Find where the given text appears and provide that cell's center as [x, y] coordinate. 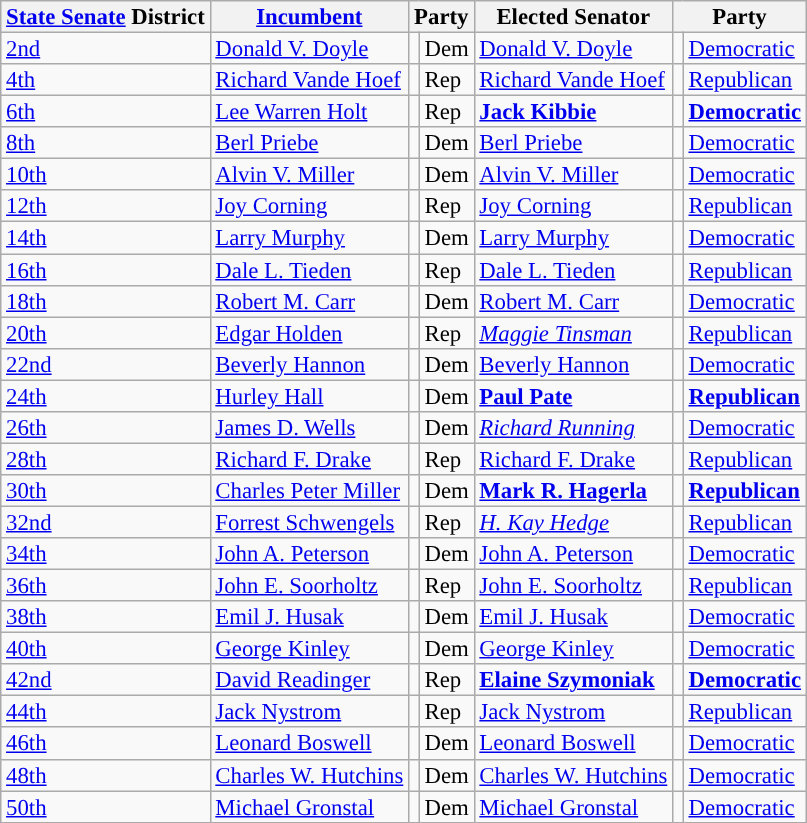
David Readinger [310, 680]
48th [106, 775]
Mark R. Hagerla [574, 491]
4th [106, 80]
34th [106, 554]
50th [106, 807]
State Senate District [106, 17]
Elaine Szymoniak [574, 680]
Maggie Tinsman [574, 333]
Richard Running [574, 428]
Lee Warren Holt [310, 112]
Edgar Holden [310, 333]
Elected Senator [574, 17]
46th [106, 744]
Hurley Hall [310, 396]
38th [106, 617]
40th [106, 649]
2nd [106, 49]
44th [106, 712]
H. Kay Hedge [574, 522]
12th [106, 206]
10th [106, 175]
Incumbent [310, 17]
24th [106, 396]
42nd [106, 680]
6th [106, 112]
James D. Wells [310, 428]
20th [106, 333]
Charles Peter Miller [310, 491]
Forrest Schwengels [310, 522]
Jack Kibbie [574, 112]
36th [106, 586]
26th [106, 428]
14th [106, 238]
28th [106, 459]
Paul Pate [574, 396]
22nd [106, 364]
8th [106, 143]
30th [106, 491]
32nd [106, 522]
16th [106, 270]
18th [106, 301]
